From the cell containing the given text, extract its center point as [x, y] coordinate. 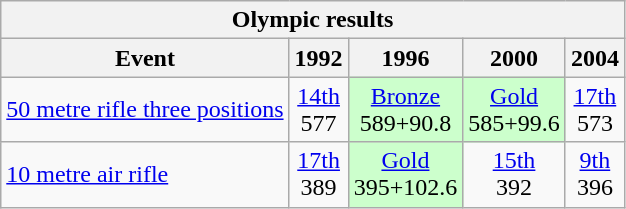
2000 [514, 58]
2004 [594, 58]
9th396 [594, 174]
17th389 [318, 174]
1996 [406, 58]
Event [145, 58]
1992 [318, 58]
Olympic results [313, 20]
Gold585+99.6 [514, 110]
10 metre air rifle [145, 174]
Bronze589+90.8 [406, 110]
15th392 [514, 174]
Gold395+102.6 [406, 174]
50 metre rifle three positions [145, 110]
17th573 [594, 110]
14th577 [318, 110]
